Identify which cell holds the provided text, then report its (X, Y) central coordinate. 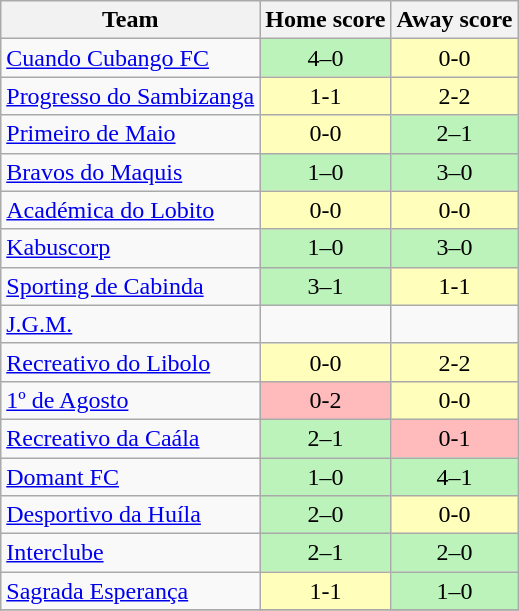
0-1 (454, 438)
Recreativo da Caála (130, 438)
Kabuscorp (130, 248)
Desportivo da Huíla (130, 515)
1º de Agosto (130, 400)
Progresso do Sambizanga (130, 96)
Recreativo do Libolo (130, 362)
J.G.M. (130, 324)
Bravos do Maquis (130, 172)
Team (130, 20)
Cuando Cubango FC (130, 58)
Primeiro de Maio (130, 134)
Home score (326, 20)
Sagrada Esperança (130, 591)
0-2 (326, 400)
Interclube (130, 553)
Académica do Lobito (130, 210)
4–1 (454, 477)
Away score (454, 20)
Sporting de Cabinda (130, 286)
3–1 (326, 286)
Domant FC (130, 477)
4–0 (326, 58)
